Return the [X, Y] coordinate for the center point of the cell that contains the specified text.  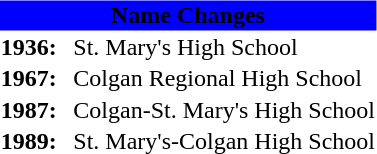
Colgan-St. Mary's High School [224, 110]
St. Mary's High School [224, 47]
Colgan Regional High School [224, 79]
